Detect which cell encompasses the target text, then output its (x, y) center coordinate. 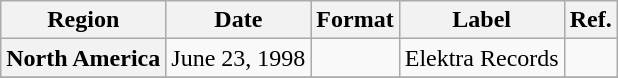
Format (355, 20)
North America (84, 58)
Ref. (590, 20)
Date (238, 20)
June 23, 1998 (238, 58)
Elektra Records (482, 58)
Region (84, 20)
Label (482, 20)
